Search for the cell housing the specified text and yield its [x, y] center coordinate. 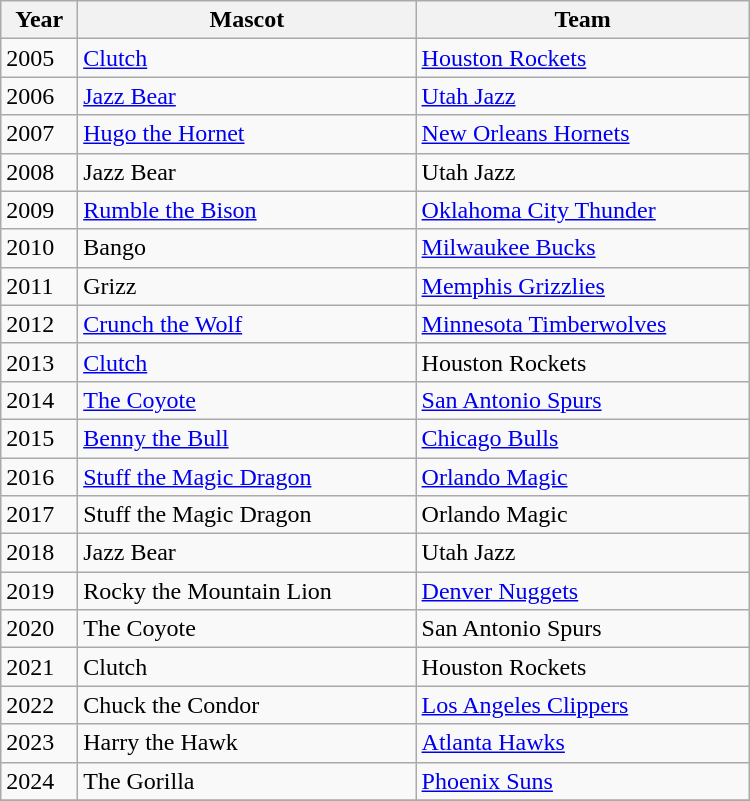
2015 [40, 438]
2014 [40, 400]
2017 [40, 515]
Hugo the Hornet [247, 134]
2019 [40, 591]
2009 [40, 210]
Crunch the Wolf [247, 324]
Chicago Bulls [582, 438]
2023 [40, 743]
2021 [40, 667]
Rumble the Bison [247, 210]
Phoenix Suns [582, 781]
Rocky the Mountain Lion [247, 591]
Mascot [247, 20]
Milwaukee Bucks [582, 248]
2012 [40, 324]
2022 [40, 705]
Los Angeles Clippers [582, 705]
New Orleans Hornets [582, 134]
Team [582, 20]
2006 [40, 96]
Harry the Hawk [247, 743]
2020 [40, 629]
Denver Nuggets [582, 591]
Benny the Bull [247, 438]
2016 [40, 477]
2024 [40, 781]
The Gorilla [247, 781]
2008 [40, 172]
Grizz [247, 286]
2018 [40, 553]
2011 [40, 286]
2013 [40, 362]
2005 [40, 58]
2007 [40, 134]
Minnesota Timberwolves [582, 324]
Year [40, 20]
Memphis Grizzlies [582, 286]
Bango [247, 248]
Atlanta Hawks [582, 743]
Oklahoma City Thunder [582, 210]
Chuck the Condor [247, 705]
2010 [40, 248]
